Return [X, Y] of the center of cell containing provided text 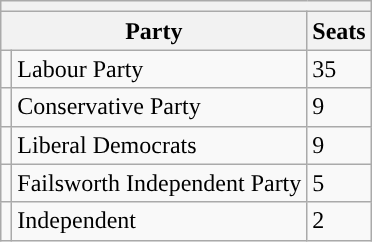
Seats [339, 31]
5 [339, 183]
Conservative Party [160, 107]
Labour Party [160, 69]
Liberal Democrats [160, 145]
Independent [160, 221]
Failsworth Independent Party [160, 183]
2 [339, 221]
35 [339, 69]
Party [154, 31]
